Scan for the cell matching the given text and deliver its (X, Y) coordinate at center. 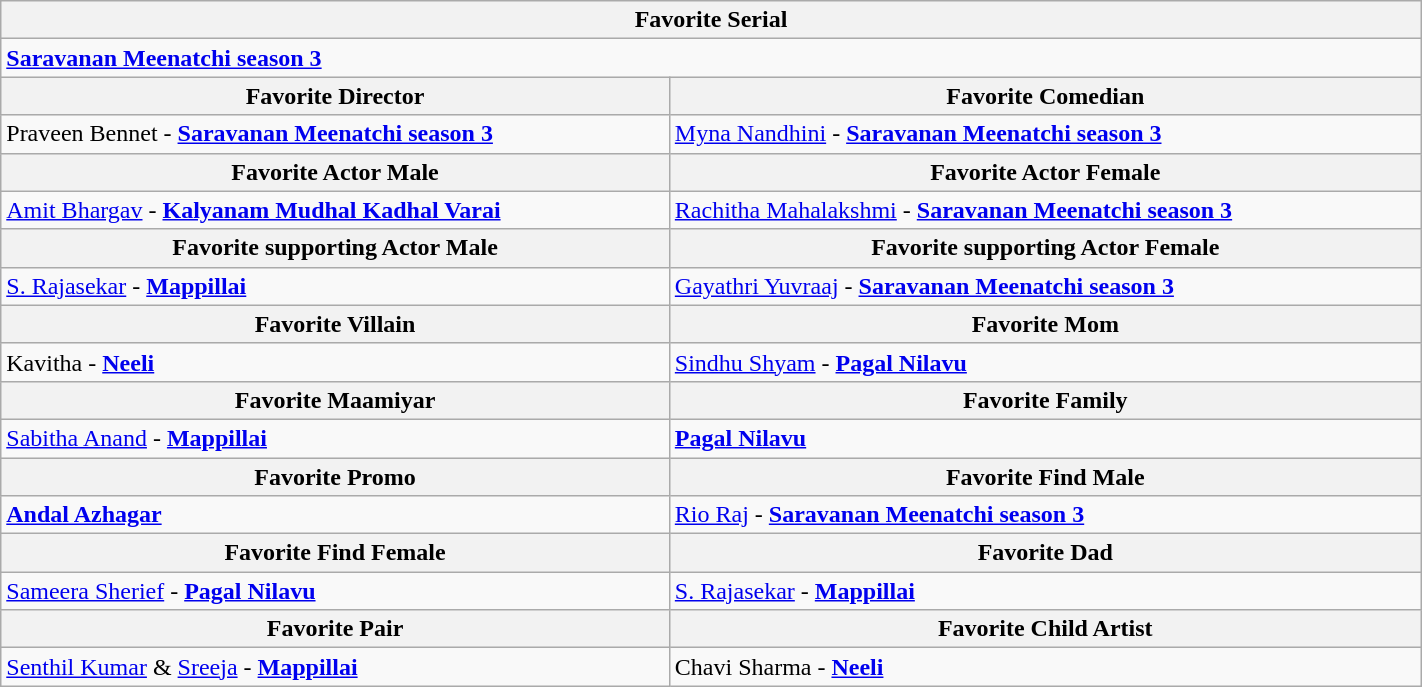
Amit Bhargav - Kalyanam Mudhal Kadhal Varai (336, 210)
Favorite Mom (1045, 324)
Favorite Child Artist (1045, 629)
Senthil Kumar & Sreeja - Mappillai (336, 667)
Andal Azhagar (336, 515)
Favorite Villain (336, 324)
Favorite supporting Actor Male (336, 248)
Sameera Sherief - Pagal Nilavu (336, 591)
Saravanan Meenatchi season 3 (711, 58)
Favorite Dad (1045, 553)
Favorite Comedian (1045, 96)
Praveen Bennet - Saravanan Meenatchi season 3 (336, 134)
Sindhu Shyam - Pagal Nilavu (1045, 362)
Kavitha - Neeli (336, 362)
Myna Nandhini - Saravanan Meenatchi season 3 (1045, 134)
Favorite Actor Male (336, 172)
Chavi Sharma - Neeli (1045, 667)
Favorite Pair (336, 629)
Favorite Find Female (336, 553)
Favorite Serial (711, 20)
Gayathri Yuvraaj - Saravanan Meenatchi season 3 (1045, 286)
Favorite Maamiyar (336, 400)
Favorite supporting Actor Female (1045, 248)
Favorite Director (336, 96)
Sabitha Anand - Mappillai (336, 438)
Rio Raj - Saravanan Meenatchi season 3 (1045, 515)
Pagal Nilavu (1045, 438)
Favorite Find Male (1045, 477)
Favorite Family (1045, 400)
Rachitha Mahalakshmi - Saravanan Meenatchi season 3 (1045, 210)
Favorite Promo (336, 477)
Favorite Actor Female (1045, 172)
